For the text-containing cell, return its midpoint in (X, Y) coordinate format. 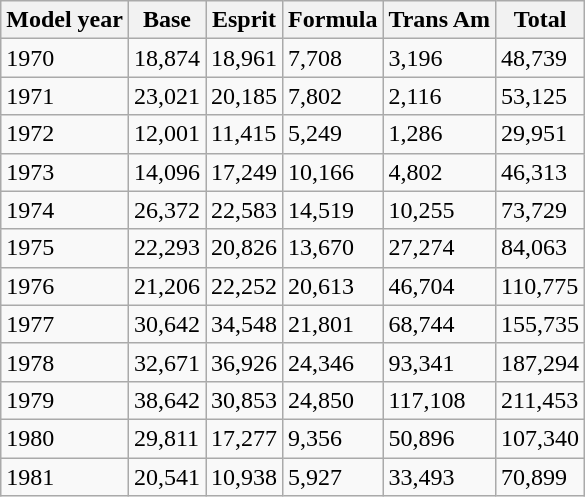
1971 (65, 96)
1975 (65, 248)
24,346 (333, 362)
22,293 (166, 248)
38,642 (166, 400)
27,274 (440, 248)
24,850 (333, 400)
18,961 (244, 58)
1,286 (440, 134)
84,063 (540, 248)
1976 (65, 286)
110,775 (540, 286)
Base (166, 20)
30,642 (166, 324)
107,340 (540, 438)
36,926 (244, 362)
9,356 (333, 438)
5,927 (333, 477)
30,853 (244, 400)
11,415 (244, 134)
34,548 (244, 324)
20,185 (244, 96)
32,671 (166, 362)
1974 (65, 210)
48,739 (540, 58)
68,744 (440, 324)
211,453 (540, 400)
3,196 (440, 58)
20,826 (244, 248)
5,249 (333, 134)
12,001 (166, 134)
93,341 (440, 362)
14,519 (333, 210)
17,249 (244, 172)
Model year (65, 20)
20,613 (333, 286)
1977 (65, 324)
7,708 (333, 58)
17,277 (244, 438)
1979 (65, 400)
22,583 (244, 210)
29,951 (540, 134)
1973 (65, 172)
10,255 (440, 210)
21,206 (166, 286)
50,896 (440, 438)
1970 (65, 58)
1978 (65, 362)
155,735 (540, 324)
46,313 (540, 172)
4,802 (440, 172)
20,541 (166, 477)
1972 (65, 134)
33,493 (440, 477)
Esprit (244, 20)
22,252 (244, 286)
26,372 (166, 210)
117,108 (440, 400)
70,899 (540, 477)
2,116 (440, 96)
10,166 (333, 172)
1980 (65, 438)
53,125 (540, 96)
187,294 (540, 362)
23,021 (166, 96)
Total (540, 20)
10,938 (244, 477)
14,096 (166, 172)
Formula (333, 20)
29,811 (166, 438)
46,704 (440, 286)
Trans Am (440, 20)
21,801 (333, 324)
13,670 (333, 248)
7,802 (333, 96)
73,729 (540, 210)
1981 (65, 477)
18,874 (166, 58)
